Search for the cell housing the specified text and yield its (x, y) center coordinate. 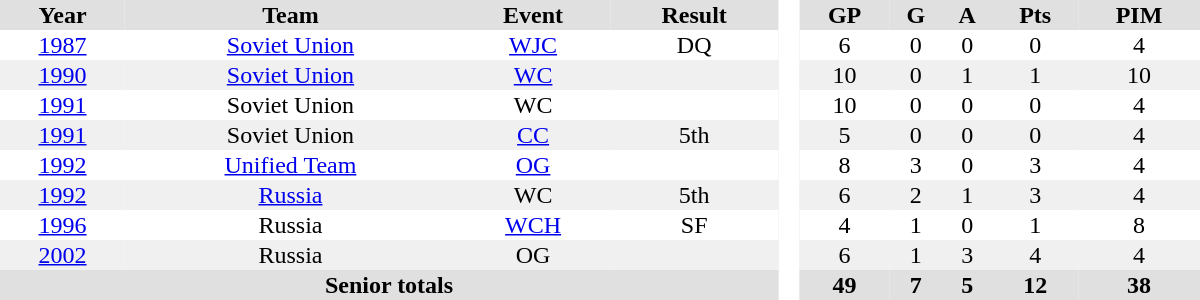
Year (62, 15)
2002 (62, 255)
CC (534, 135)
7 (916, 285)
Result (694, 15)
1996 (62, 225)
1990 (62, 75)
Event (534, 15)
WCH (534, 225)
Team (290, 15)
G (916, 15)
GP (844, 15)
A (967, 15)
PIM (1139, 15)
WJC (534, 45)
1987 (62, 45)
Senior totals (389, 285)
Pts (1035, 15)
SF (694, 225)
DQ (694, 45)
49 (844, 285)
12 (1035, 285)
38 (1139, 285)
2 (916, 195)
Unified Team (290, 165)
